Determine the [x, y] coordinate at the center of the cell enclosing the given text.  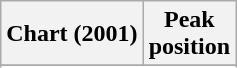
Peakposition [189, 34]
Chart (2001) [72, 34]
